Extract the [X, Y] coordinate from the center of the cell holding the provided text.  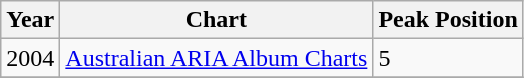
Year [30, 20]
Chart [216, 20]
2004 [30, 58]
5 [448, 58]
Australian ARIA Album Charts [216, 58]
Peak Position [448, 20]
